Scan for the cell matching the given text and deliver its [X, Y] coordinate at center. 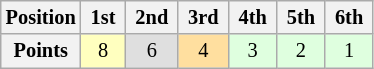
6th [349, 17]
8 [104, 51]
6 [152, 51]
1 [349, 51]
Points [41, 51]
1st [104, 17]
4 [203, 51]
Position [41, 17]
3rd [203, 17]
5th [301, 17]
2 [301, 51]
2nd [152, 17]
4th [253, 17]
3 [253, 51]
